Locate the cell with the specified text and output its (X, Y) center coordinate. 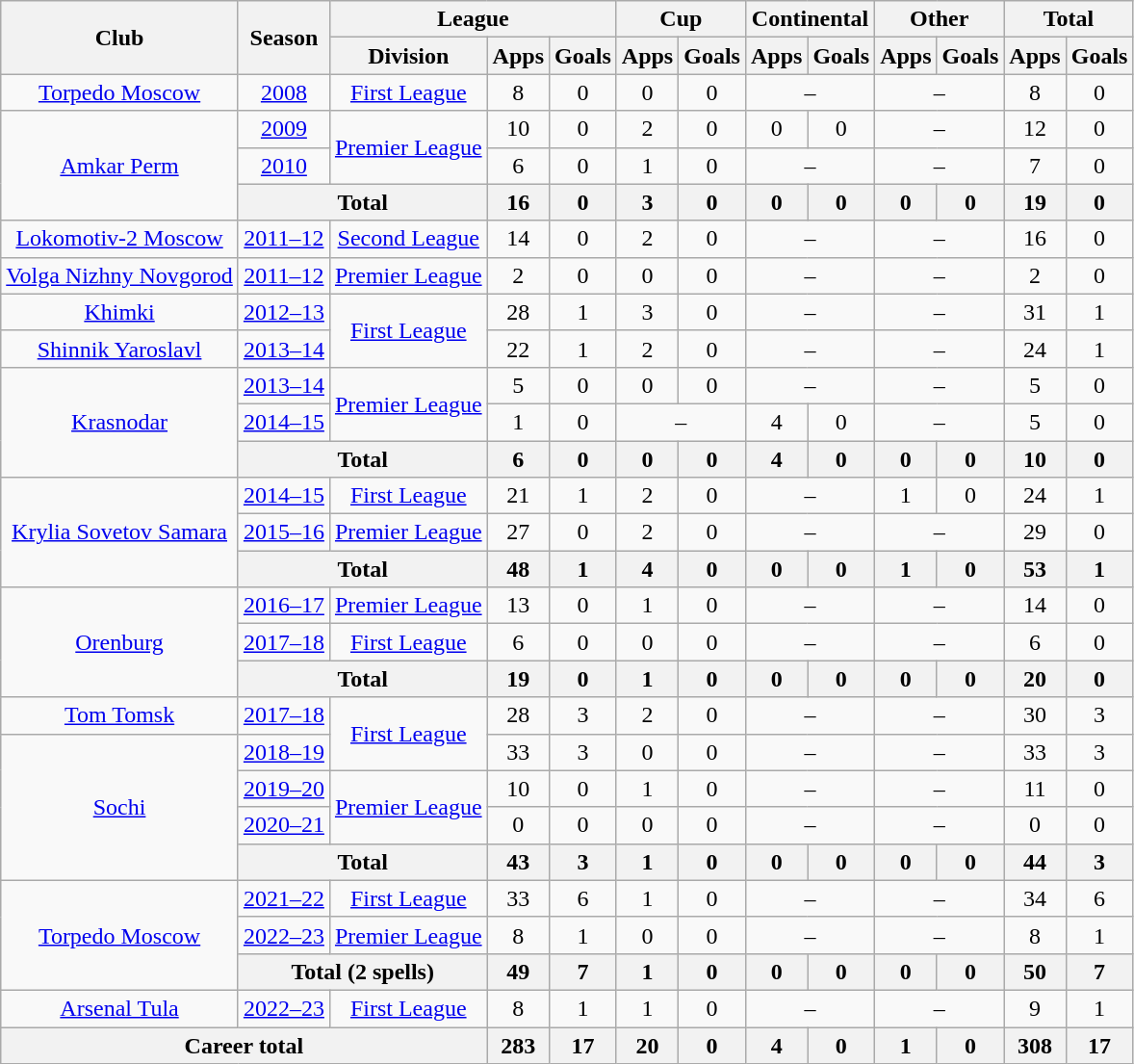
2018–19 (283, 752)
Lokomotiv-2 Moscow (119, 239)
49 (518, 972)
43 (518, 862)
Sochi (119, 807)
Tom Tomsk (119, 715)
2008 (283, 92)
308 (1035, 1045)
Arsenal Tula (119, 1008)
Krasnodar (119, 422)
12 (1035, 129)
Total (2 spells) (362, 972)
2019–20 (283, 789)
21 (518, 496)
48 (518, 569)
Krylia Sovetov Samara (119, 532)
13 (518, 606)
Season (283, 38)
Orenburg (119, 642)
29 (1035, 532)
2012–13 (283, 312)
2016–17 (283, 606)
Shinnik Yaroslavl (119, 349)
11 (1035, 789)
2010 (283, 166)
Other (940, 19)
30 (1035, 715)
Khimki (119, 312)
31 (1035, 312)
2015–16 (283, 532)
Amkar Perm (119, 166)
Cup (681, 19)
Club (119, 38)
53 (1035, 569)
Career total (245, 1045)
34 (1035, 898)
283 (518, 1045)
9 (1035, 1008)
League (473, 19)
Continental (810, 19)
2021–22 (283, 898)
44 (1035, 862)
Second League (408, 239)
50 (1035, 972)
Division (408, 56)
27 (518, 532)
2020–21 (283, 825)
Volga Nizhny Novgorod (119, 275)
22 (518, 349)
2009 (283, 129)
